Extract the (x, y) coordinate from the center of the cell holding the provided text.  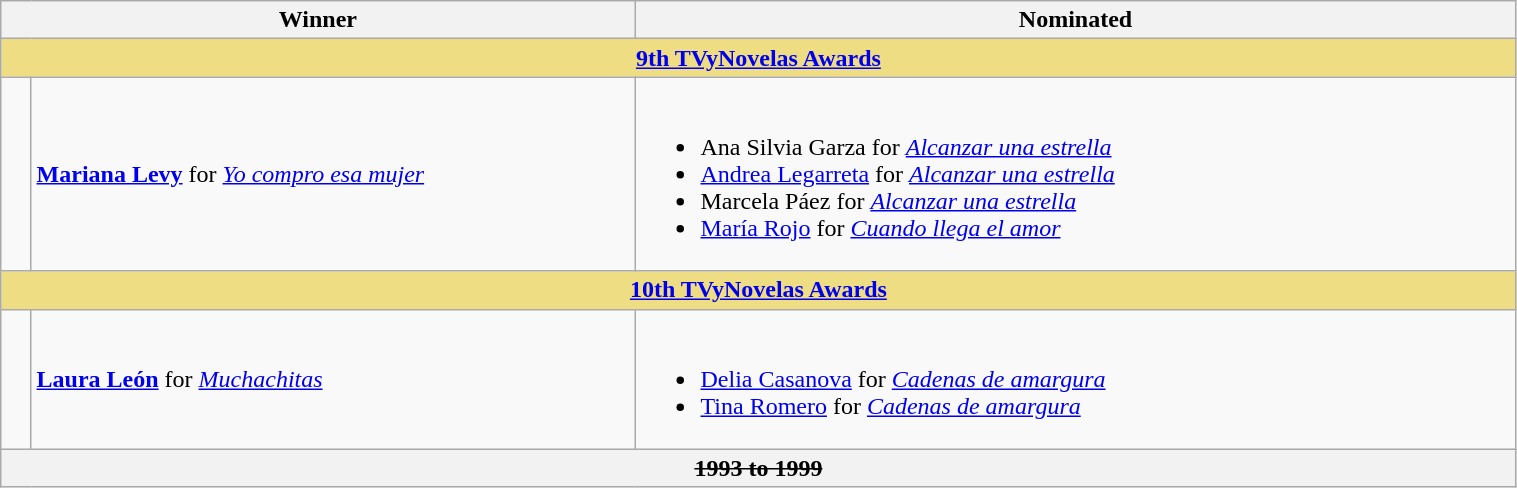
10th TVyNovelas Awards (758, 290)
Winner (318, 20)
9th TVyNovelas Awards (758, 58)
Delia Casanova for Cadenas de amarguraTina Romero for Cadenas de amargura (1076, 379)
1993 to 1999 (758, 468)
Nominated (1076, 20)
Mariana Levy for Yo compro esa mujer (333, 174)
Laura León for Muchachitas (333, 379)
